Pinpoint the cell where the given text exists, returning its (X, Y) midpoint coordinate. 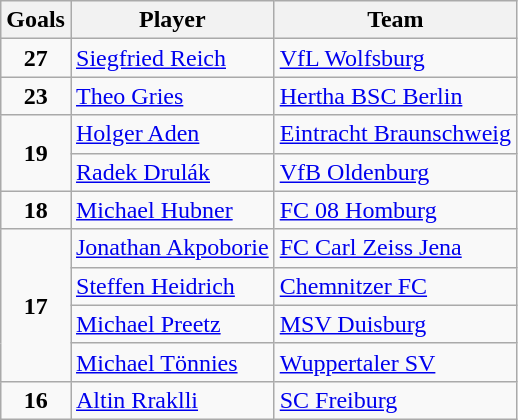
16 (36, 400)
Chemnitzer FC (395, 286)
Eintracht Braunschweig (395, 134)
Theo Gries (172, 96)
Michael Hubner (172, 210)
Player (172, 20)
Michael Preetz (172, 324)
FC 08 Homburg (395, 210)
23 (36, 96)
MSV Duisburg (395, 324)
VfL Wolfsburg (395, 58)
Altin Rraklli (172, 400)
19 (36, 153)
Radek Drulák (172, 172)
VfB Oldenburg (395, 172)
Goals (36, 20)
18 (36, 210)
27 (36, 58)
SC Freiburg (395, 400)
17 (36, 305)
Steffen Heidrich (172, 286)
Hertha BSC Berlin (395, 96)
Michael Tönnies (172, 362)
Jonathan Akpoborie (172, 248)
Holger Aden (172, 134)
Team (395, 20)
Wuppertaler SV (395, 362)
FC Carl Zeiss Jena (395, 248)
Siegfried Reich (172, 58)
